Provide the (X, Y) coordinate of the cell's center where the given text is located.  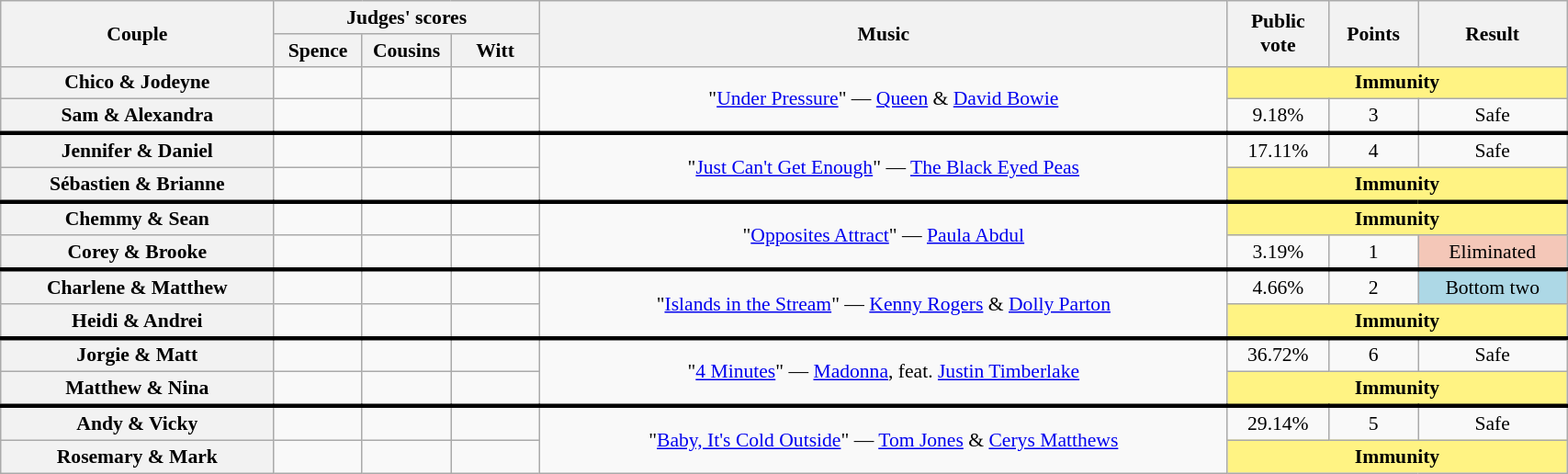
Publicvote (1278, 33)
3.19% (1278, 254)
29.14% (1278, 423)
"Baby, It's Cold Outside" — Tom Jones & Cerys Matthews (884, 439)
Couple (138, 33)
3 (1372, 116)
"Opposites Attract" — Paula Abdul (884, 235)
Music (884, 33)
"Just Can't Get Enough" — The Black Eyed Peas (884, 167)
9.18% (1278, 116)
Jorgie & Matt (138, 355)
Andy & Vicky (138, 423)
Heidi & Andrei (138, 322)
Sébastien & Brianne (138, 184)
5 (1372, 423)
Charlene & Matthew (138, 287)
Rosemary & Mark (138, 457)
"4 Minutes" — Madonna, feat. Justin Timberlake (884, 372)
36.72% (1278, 355)
Corey & Brooke (138, 254)
6 (1372, 355)
Judges' scores (407, 17)
Result (1493, 33)
Matthew & Nina (138, 389)
Sam & Alexandra (138, 116)
Chico & Jodeyne (138, 83)
Witt (496, 51)
Spence (318, 51)
2 (1372, 287)
Eliminated (1493, 254)
Bottom two (1493, 287)
"Under Pressure" — Queen & David Bowie (884, 99)
1 (1372, 254)
4.66% (1278, 287)
Jennifer & Daniel (138, 151)
Chemmy & Sean (138, 219)
Cousins (406, 51)
Points (1372, 33)
17.11% (1278, 151)
4 (1372, 151)
"Islands in the Stream" — Kenny Rogers & Dolly Parton (884, 304)
